Extract the (X, Y) coordinate from the center of the cell holding the provided text.  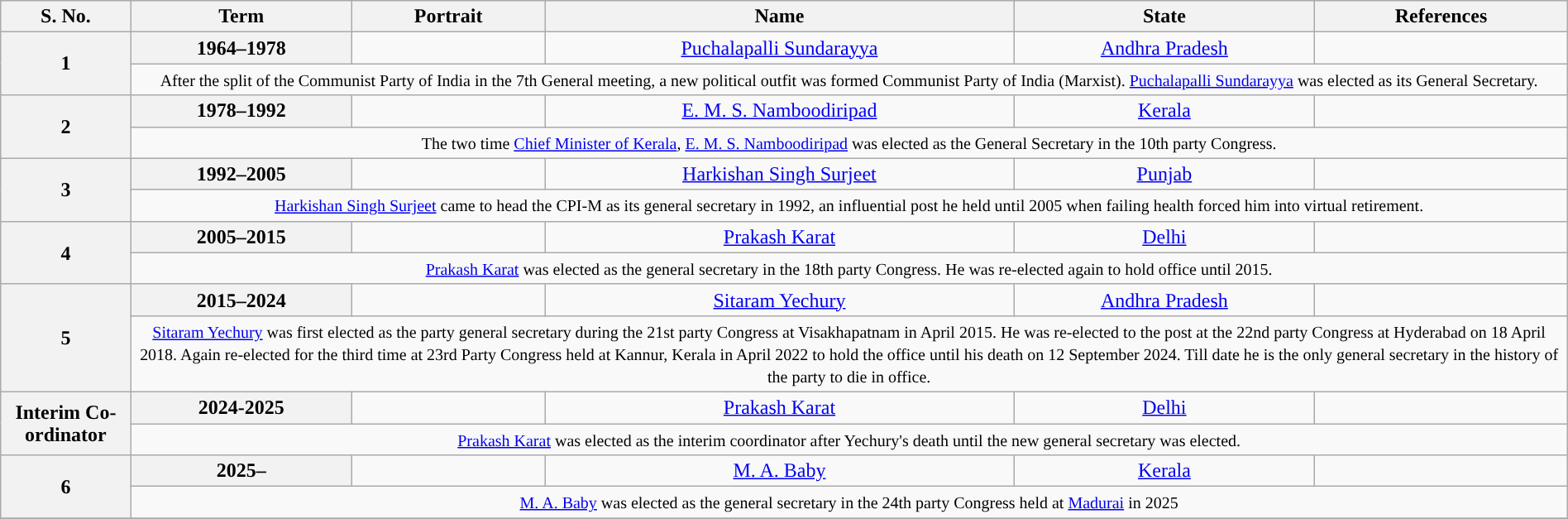
Sitaram Yechury (779, 300)
1992–2005 (241, 174)
M. A. Baby (779, 471)
2015–2024 (241, 300)
Term (241, 17)
Harkishan Singh Surjeet (779, 174)
M. A. Baby was elected as the general secretary in the 24th party Congress held at Madurai in 2025 (849, 502)
The two time Chief Minister of Kerala, E. M. S. Namboodiripad was elected as the General Secretary in the 10th party Congress. (849, 142)
5 (66, 338)
2024-2025 (241, 407)
Portrait (448, 17)
Prakash Karat was elected as the general secretary in the 18th party Congress. He was re-elected again to hold office until 2015. (849, 268)
References (1441, 17)
Name (779, 17)
1 (66, 64)
Puchalapalli Sundarayya (779, 48)
S. No. (66, 17)
6 (66, 487)
2025– (241, 471)
2005–2015 (241, 237)
1978–1992 (241, 111)
State (1164, 17)
3 (66, 190)
Interim Co-ordinator (66, 423)
Prakash Karat was elected as the interim coordinator after Yechury's death until the new general secretary was elected. (849, 440)
Punjab (1164, 174)
E. M. S. Namboodiripad (779, 111)
2 (66, 127)
4 (66, 252)
1964–1978 (241, 48)
